Locate the cell with the specified text and output its [x, y] center coordinate. 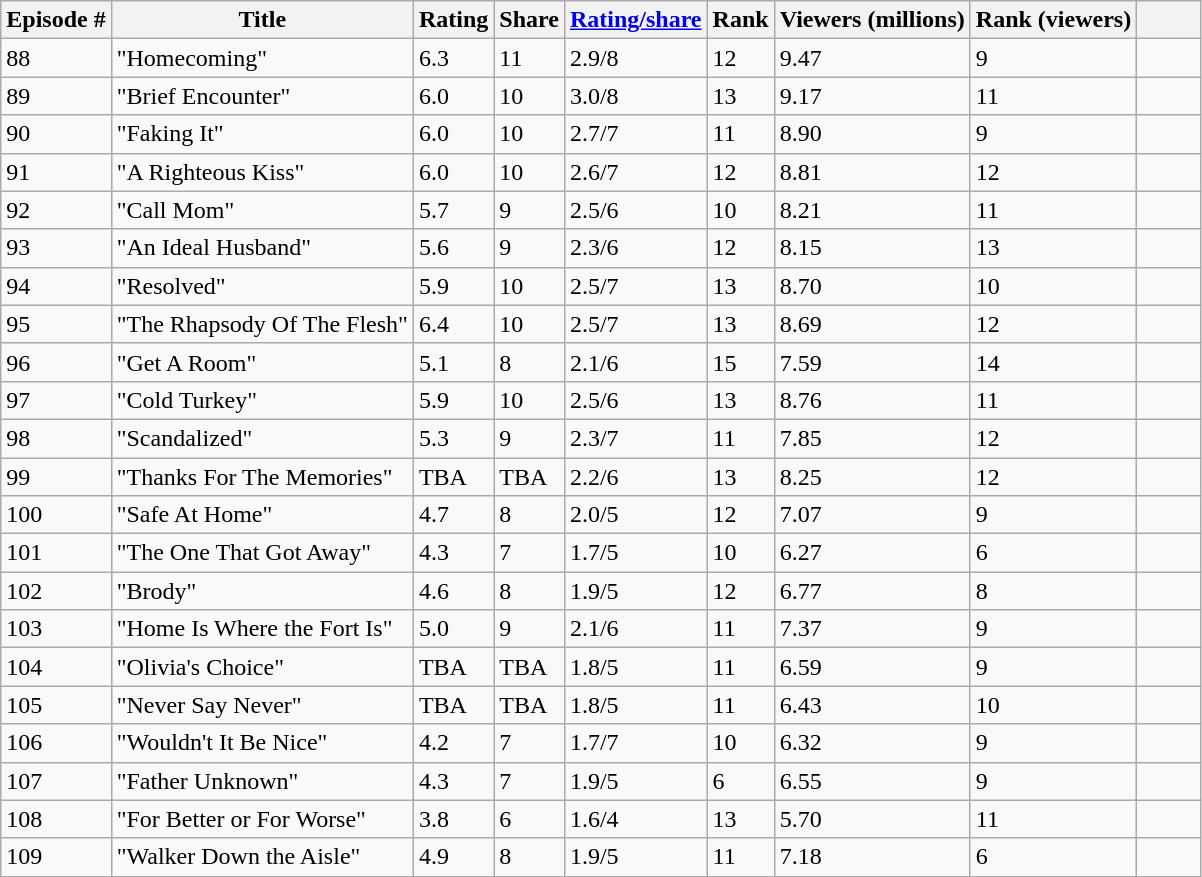
2.9/8 [636, 58]
2.3/6 [636, 248]
"Olivia's Choice" [262, 667]
"Safe At Home" [262, 515]
106 [56, 743]
88 [56, 58]
2.0/5 [636, 515]
92 [56, 210]
7.85 [872, 438]
93 [56, 248]
4.6 [453, 591]
6.4 [453, 324]
5.6 [453, 248]
5.3 [453, 438]
"Walker Down the Aisle" [262, 857]
100 [56, 515]
105 [56, 705]
7.07 [872, 515]
"An Ideal Husband" [262, 248]
"Get A Room" [262, 362]
6.77 [872, 591]
6.3 [453, 58]
7.37 [872, 629]
"Thanks For The Memories" [262, 477]
6.32 [872, 743]
"Faking It" [262, 134]
"Brief Encounter" [262, 96]
"Brody" [262, 591]
1.7/7 [636, 743]
1.6/4 [636, 819]
90 [56, 134]
"For Better or For Worse" [262, 819]
"A Righteous Kiss" [262, 172]
"Father Unknown" [262, 781]
2.7/7 [636, 134]
98 [56, 438]
6.55 [872, 781]
102 [56, 591]
6.59 [872, 667]
Share [530, 20]
8.21 [872, 210]
5.1 [453, 362]
108 [56, 819]
Rating/share [636, 20]
Rank [740, 20]
95 [56, 324]
103 [56, 629]
7.59 [872, 362]
6.27 [872, 553]
97 [56, 400]
4.7 [453, 515]
Episode # [56, 20]
4.2 [453, 743]
Rating [453, 20]
101 [56, 553]
"Call Mom" [262, 210]
96 [56, 362]
"Never Say Never" [262, 705]
94 [56, 286]
9.17 [872, 96]
2.3/7 [636, 438]
3.0/8 [636, 96]
"Scandalized" [262, 438]
89 [56, 96]
2.2/6 [636, 477]
2.6/7 [636, 172]
14 [1053, 362]
8.69 [872, 324]
8.15 [872, 248]
"Homecoming" [262, 58]
3.8 [453, 819]
9.47 [872, 58]
8.76 [872, 400]
109 [56, 857]
Rank (viewers) [1053, 20]
Viewers (millions) [872, 20]
"Cold Turkey" [262, 400]
6.43 [872, 705]
"The One That Got Away" [262, 553]
1.7/5 [636, 553]
8.70 [872, 286]
5.70 [872, 819]
8.81 [872, 172]
99 [56, 477]
"Wouldn't It Be Nice" [262, 743]
8.90 [872, 134]
104 [56, 667]
4.9 [453, 857]
8.25 [872, 477]
107 [56, 781]
5.7 [453, 210]
5.0 [453, 629]
"The Rhapsody Of The Flesh" [262, 324]
15 [740, 362]
"Home Is Where the Fort Is" [262, 629]
91 [56, 172]
7.18 [872, 857]
"Resolved" [262, 286]
Title [262, 20]
